Determine the (x, y) coordinate at the center of the cell enclosing the given text.  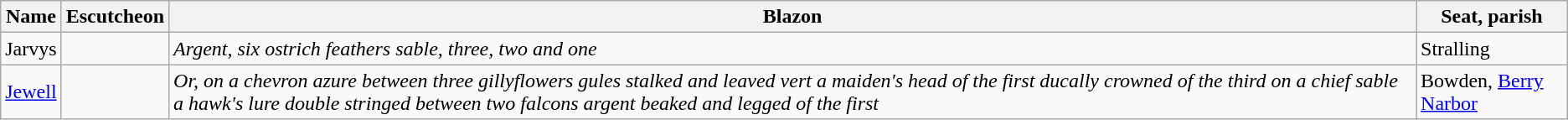
Stralling (1493, 49)
Bowden, Berry Narbor (1493, 92)
Jarvys (31, 49)
Name (31, 17)
Argent, six ostrich feathers sable, three, two and one (792, 49)
Seat, parish (1493, 17)
Jewell (31, 92)
Blazon (792, 17)
Escutcheon (115, 17)
